Pinpoint the cell where the given text exists, returning its (x, y) midpoint coordinate. 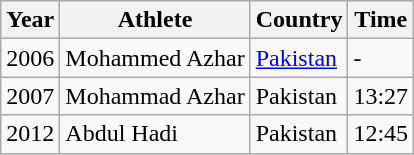
12:45 (381, 134)
Year (30, 20)
Athlete (155, 20)
Abdul Hadi (155, 134)
Mohammad Azhar (155, 96)
2012 (30, 134)
2006 (30, 58)
- (381, 58)
Time (381, 20)
13:27 (381, 96)
Country (299, 20)
2007 (30, 96)
Mohammed Azhar (155, 58)
